Detect which cell encompasses the target text, then output its [x, y] center coordinate. 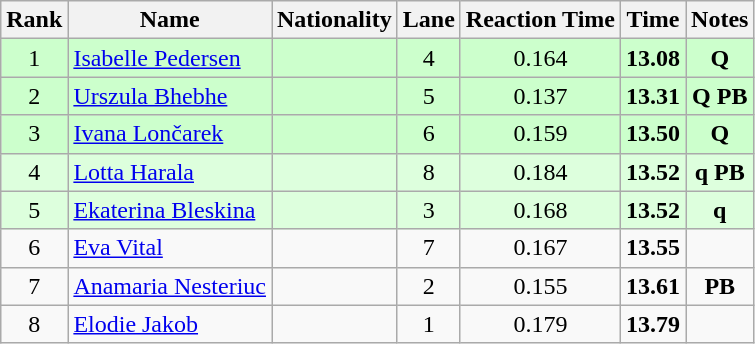
0.159 [540, 134]
Notes [720, 20]
Rank [34, 20]
0.164 [540, 58]
Elodie Jakob [170, 324]
13.08 [652, 58]
0.184 [540, 172]
0.179 [540, 324]
Urszula Bhebhe [170, 96]
Anamaria Nesteriuc [170, 286]
Isabelle Pedersen [170, 58]
0.137 [540, 96]
Lane [428, 20]
13.79 [652, 324]
q PB [720, 172]
Q PB [720, 96]
Time [652, 20]
Ekaterina Bleskina [170, 210]
Ivana Lončarek [170, 134]
13.50 [652, 134]
13.31 [652, 96]
q [720, 210]
0.168 [540, 210]
Name [170, 20]
13.55 [652, 248]
0.155 [540, 286]
Reaction Time [540, 20]
13.61 [652, 286]
Eva Vital [170, 248]
PB [720, 286]
0.167 [540, 248]
Lotta Harala [170, 172]
Nationality [335, 20]
